For the text-containing cell, return its midpoint in (X, Y) coordinate format. 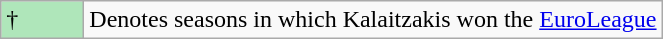
† (42, 20)
Denotes seasons in which Kalaitzakis won the EuroLeague (373, 20)
